Extract the [x, y] coordinate from the center of the cell holding the provided text.  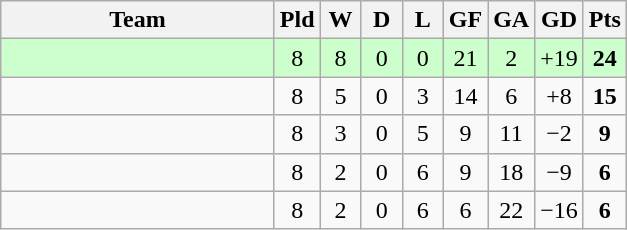
−16 [560, 210]
−9 [560, 172]
GF [465, 20]
22 [512, 210]
GD [560, 20]
Pts [604, 20]
Team [138, 20]
Pld [297, 20]
24 [604, 58]
GA [512, 20]
+8 [560, 96]
W [340, 20]
L [422, 20]
14 [465, 96]
D [382, 20]
+19 [560, 58]
11 [512, 134]
21 [465, 58]
−2 [560, 134]
15 [604, 96]
18 [512, 172]
